Determine the (X, Y) coordinate at the center of the cell enclosing the given text.  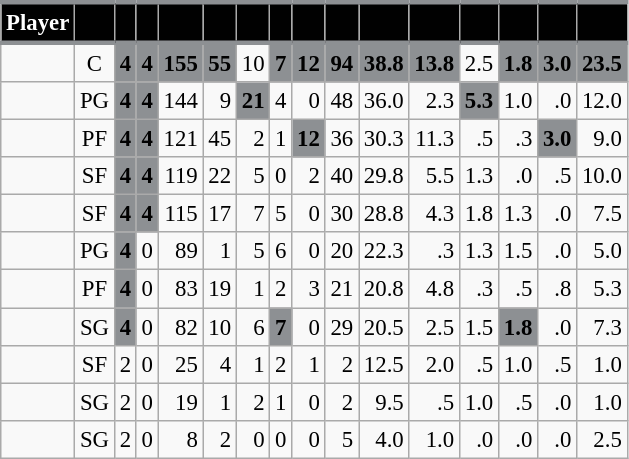
12.5 (384, 364)
2.3 (434, 101)
89 (180, 251)
155 (180, 62)
28.8 (384, 214)
7.5 (602, 214)
29.8 (384, 176)
17 (220, 214)
36.0 (384, 101)
22 (220, 176)
25 (180, 364)
20.8 (384, 289)
144 (180, 101)
20.5 (384, 327)
11.3 (434, 139)
10.0 (602, 176)
29 (342, 327)
38.8 (384, 62)
48 (342, 101)
Player (38, 22)
13.8 (434, 62)
C (95, 62)
22.3 (384, 251)
.8 (558, 289)
9.5 (384, 402)
5.0 (602, 251)
115 (180, 214)
36 (342, 139)
121 (180, 139)
45 (220, 139)
2.0 (434, 364)
3 (308, 289)
83 (180, 289)
30.3 (384, 139)
23.5 (602, 62)
4.0 (384, 439)
82 (180, 327)
40 (342, 176)
5.5 (434, 176)
55 (220, 62)
4.8 (434, 289)
12.0 (602, 101)
4.3 (434, 214)
30 (342, 214)
8 (180, 439)
7.3 (602, 327)
20 (342, 251)
119 (180, 176)
9.0 (602, 139)
94 (342, 62)
9 (220, 101)
